Detect which cell encompasses the target text, then output its (X, Y) center coordinate. 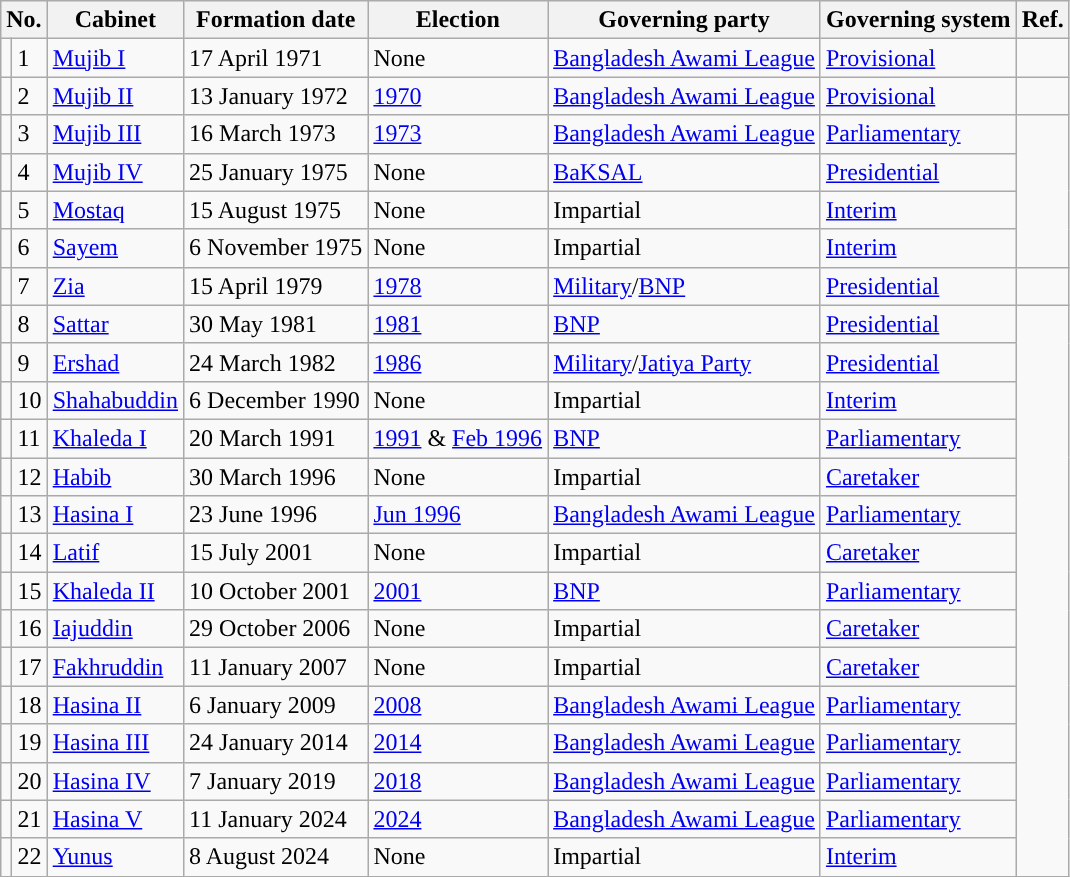
Khaleda I (115, 438)
1981 (458, 324)
Ershad (115, 362)
Hasina IV (115, 781)
2001 (458, 591)
8 (30, 324)
16 March 1973 (276, 134)
2014 (458, 743)
Iajuddin (115, 629)
16 (30, 629)
17 April 1971 (276, 58)
Shahabuddin (115, 400)
Sattar (115, 324)
13 (30, 515)
20 (30, 781)
Cabinet (115, 20)
Military/Jatiya Party (684, 362)
6 (30, 248)
15 April 1979 (276, 286)
Mujib IV (115, 172)
19 (30, 743)
2024 (458, 819)
Hasina III (115, 743)
4 (30, 172)
15 (30, 591)
BaKSAL (684, 172)
22 (30, 857)
1973 (458, 134)
8 August 2024 (276, 857)
Election (458, 20)
Khaleda II (115, 591)
30 March 1996 (276, 477)
Yunus (115, 857)
12 (30, 477)
1986 (458, 362)
6 December 1990 (276, 400)
24 January 2014 (276, 743)
Mujib III (115, 134)
6 November 1975 (276, 248)
2008 (458, 705)
Mostaq (115, 210)
24 March 1982 (276, 362)
2018 (458, 781)
Latif (115, 553)
Hasina II (115, 705)
10 (30, 400)
Jun 1996 (458, 515)
Formation date (276, 20)
Governing party (684, 20)
1991 & Feb 1996 (458, 438)
1 (30, 58)
3 (30, 134)
15 July 2001 (276, 553)
15 August 1975 (276, 210)
21 (30, 819)
5 (30, 210)
Ref. (1042, 20)
25 January 1975 (276, 172)
Military/BNP (684, 286)
Habib (115, 477)
10 October 2001 (276, 591)
No. (24, 20)
9 (30, 362)
7 January 2019 (276, 781)
30 May 1981 (276, 324)
20 March 1991 (276, 438)
11 January 2007 (276, 667)
18 (30, 705)
14 (30, 553)
13 January 1972 (276, 96)
Hasina I (115, 515)
23 June 1996 (276, 515)
Sayem (115, 248)
29 October 2006 (276, 629)
2 (30, 96)
7 (30, 286)
17 (30, 667)
Governing system (918, 20)
Mujib II (115, 96)
Fakhruddin (115, 667)
1970 (458, 96)
Hasina V (115, 819)
6 January 2009 (276, 705)
Zia (115, 286)
1978 (458, 286)
Mujib I (115, 58)
11 (30, 438)
11 January 2024 (276, 819)
